Return (x, y) of the center of cell containing provided text 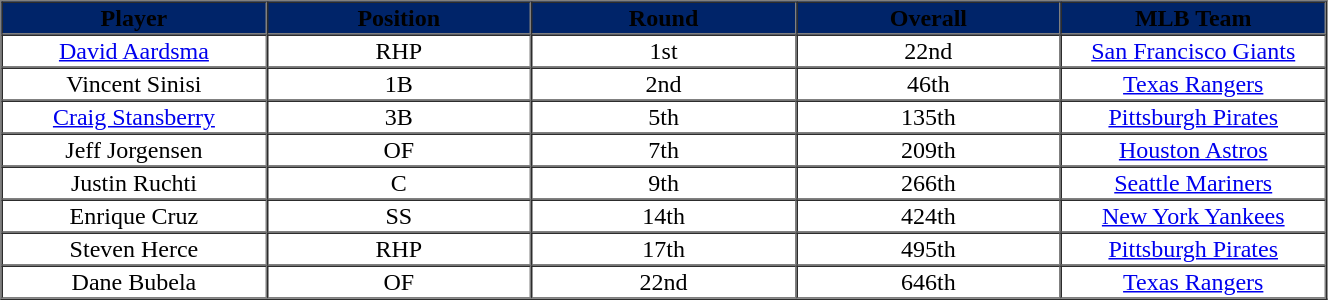
Round (664, 18)
San Francisco Giants (1194, 50)
424th (928, 216)
Seattle Mariners (1194, 182)
Justin Ruchti (134, 182)
SS (398, 216)
Vincent Sinisi (134, 84)
Houston Astros (1194, 150)
1B (398, 84)
Craig Stansberry (134, 116)
Enrique Cruz (134, 216)
Jeff Jorgensen (134, 150)
14th (664, 216)
1st (664, 50)
3B (398, 116)
7th (664, 150)
Position (398, 18)
Overall (928, 18)
135th (928, 116)
5th (664, 116)
266th (928, 182)
2nd (664, 84)
209th (928, 150)
MLB Team (1194, 18)
Dane Bubela (134, 282)
Steven Herce (134, 248)
David Aardsma (134, 50)
Player (134, 18)
46th (928, 84)
New York Yankees (1194, 216)
17th (664, 248)
495th (928, 248)
646th (928, 282)
9th (664, 182)
C (398, 182)
